Return (x, y) of the center of cell containing provided text 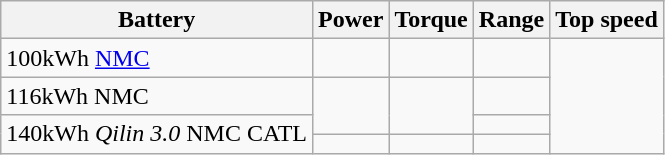
Battery (157, 20)
Top speed (607, 20)
Torque (431, 20)
140kWh Qilin 3.0 NMC CATL (157, 134)
Power (350, 20)
Range (511, 20)
116kWh NMC (157, 96)
100kWh NMC (157, 58)
